For the text-containing cell, return its midpoint in (X, Y) coordinate format. 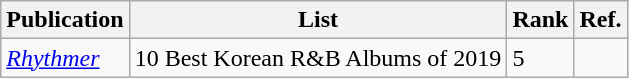
List (318, 20)
Rank (540, 20)
5 (540, 58)
Rhythmer (65, 58)
10 Best Korean R&B Albums of 2019 (318, 58)
Ref. (600, 20)
Publication (65, 20)
